Provide the (X, Y) coordinate of the cell's center where the given text is located.  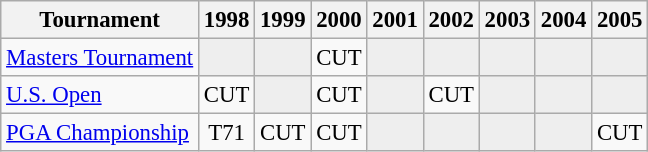
T71 (227, 133)
2002 (451, 20)
PGA Championship (100, 133)
Tournament (100, 20)
2001 (395, 20)
2005 (620, 20)
2003 (507, 20)
2000 (339, 20)
2004 (563, 20)
1998 (227, 20)
Masters Tournament (100, 58)
1999 (283, 20)
U.S. Open (100, 95)
